Output the [x, y] coordinate of the center of the cell containing the given text.  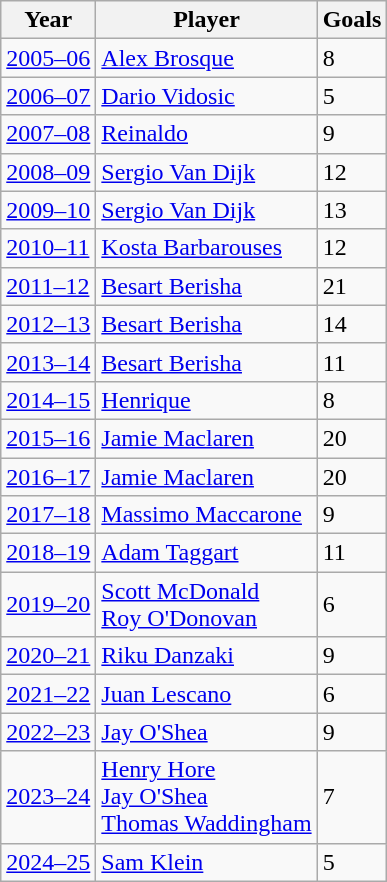
2011–12 [48, 286]
2019–20 [48, 604]
2005–06 [48, 58]
2009–10 [48, 210]
Henry Hore Jay O'Shea Thomas Waddingham [206, 797]
2016–17 [48, 477]
Goals [352, 20]
Reinaldo [206, 134]
Year [48, 20]
Juan Lescano [206, 694]
2018–19 [48, 553]
7 [352, 797]
13 [352, 210]
Alex Brosque [206, 58]
2021–22 [48, 694]
2007–08 [48, 134]
Kosta Barbarouses [206, 248]
Massimo Maccarone [206, 515]
Jay O'Shea [206, 732]
2012–13 [48, 324]
21 [352, 286]
Henrique [206, 400]
2024–25 [48, 862]
2006–07 [48, 96]
2015–16 [48, 438]
Player [206, 20]
2014–15 [48, 400]
2017–18 [48, 515]
Scott McDonald Roy O'Donovan [206, 604]
2022–23 [48, 732]
Adam Taggart [206, 553]
2010–11 [48, 248]
2013–14 [48, 362]
2008–09 [48, 172]
Riku Danzaki [206, 656]
Dario Vidosic [206, 96]
Sam Klein [206, 862]
14 [352, 324]
2023–24 [48, 797]
2020–21 [48, 656]
